Find where the given text appears and provide that cell's center as [X, Y] coordinate. 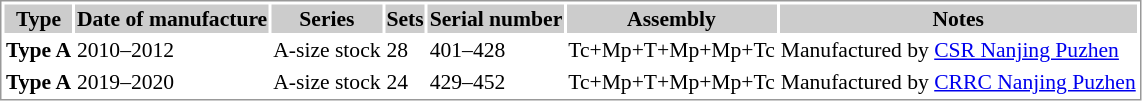
401–428 [496, 50]
Assembly [672, 18]
Series [327, 18]
Date of manufacture [172, 18]
2019–2020 [172, 82]
Notes [958, 18]
28 [405, 50]
Manufactured by CSR Nanjing Puzhen [958, 50]
Serial number [496, 18]
Type [38, 18]
429–452 [496, 82]
24 [405, 82]
2010–2012 [172, 50]
Manufactured by CRRC Nanjing Puzhen [958, 82]
Sets [405, 18]
